Return the [X, Y] coordinate for the center point of the cell that contains the specified text.  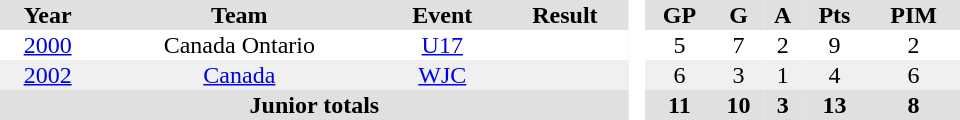
9 [834, 45]
G [738, 15]
10 [738, 105]
5 [680, 45]
7 [738, 45]
Canada [239, 75]
U17 [442, 45]
PIM [914, 15]
Junior totals [314, 105]
13 [834, 105]
Event [442, 15]
Canada Ontario [239, 45]
2000 [48, 45]
Result [565, 15]
1 [783, 75]
8 [914, 105]
11 [680, 105]
Pts [834, 15]
Year [48, 15]
2002 [48, 75]
GP [680, 15]
WJC [442, 75]
4 [834, 75]
Team [239, 15]
A [783, 15]
